Find where the given text appears and provide that cell's center as (x, y) coordinate. 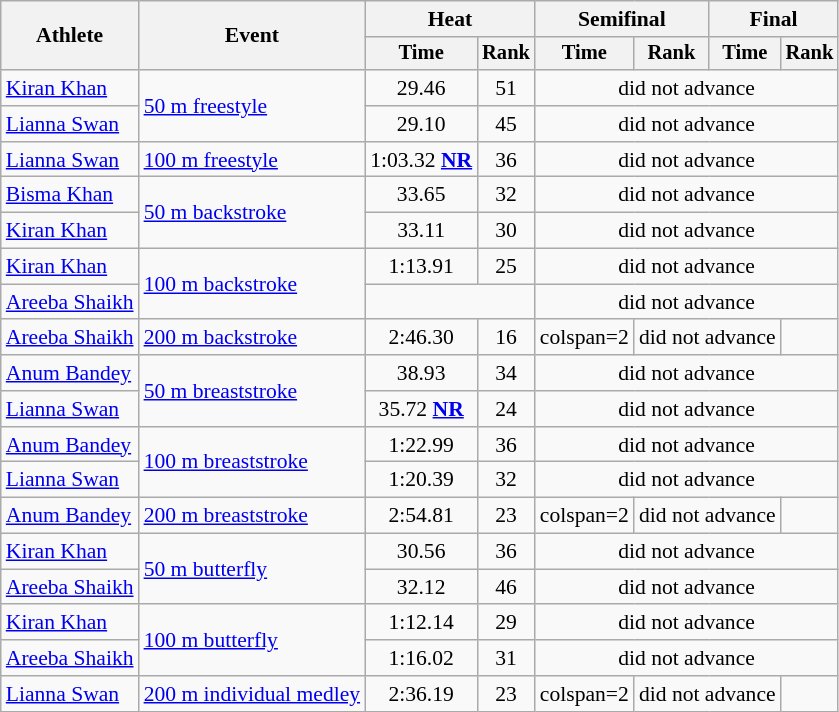
Bisma Khan (70, 195)
Heat (450, 19)
2:54.81 (421, 516)
50 m butterfly (252, 570)
31 (506, 658)
51 (506, 88)
1:13.91 (421, 267)
1:16.02 (421, 658)
45 (506, 124)
200 m breaststroke (252, 516)
24 (506, 409)
29.10 (421, 124)
Final (774, 19)
100 m backstroke (252, 284)
33.11 (421, 231)
29.46 (421, 88)
2:46.30 (421, 338)
1:20.39 (421, 480)
29 (506, 623)
Athlete (70, 36)
50 m breaststroke (252, 390)
50 m freestyle (252, 106)
38.93 (421, 373)
30 (506, 231)
2:36.19 (421, 694)
25 (506, 267)
100 m butterfly (252, 640)
35.72 NR (421, 409)
1:12.14 (421, 623)
200 m backstroke (252, 338)
1:22.99 (421, 445)
34 (506, 373)
33.65 (421, 195)
46 (506, 587)
16 (506, 338)
32.12 (421, 587)
100 m breaststroke (252, 462)
30.56 (421, 552)
Event (252, 36)
50 m backstroke (252, 212)
200 m individual medley (252, 694)
1:03.32 NR (421, 160)
Semifinal (622, 19)
100 m freestyle (252, 160)
